Locate the cell with the specified text and output its (x, y) center coordinate. 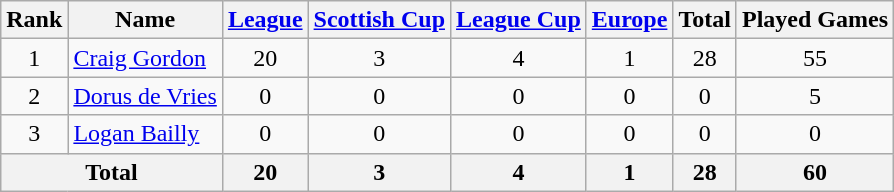
Rank (34, 20)
Europe (630, 20)
55 (814, 58)
Logan Bailly (145, 134)
League Cup (519, 20)
Craig Gordon (145, 58)
League (265, 20)
2 (34, 96)
Scottish Cup (379, 20)
5 (814, 96)
Dorus de Vries (145, 96)
Name (145, 20)
Played Games (814, 20)
60 (814, 172)
